Detect which cell encompasses the target text, then output its [x, y] center coordinate. 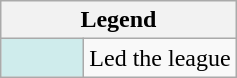
Led the league [160, 58]
Legend [118, 20]
